For the text-containing cell, return its midpoint in [x, y] coordinate format. 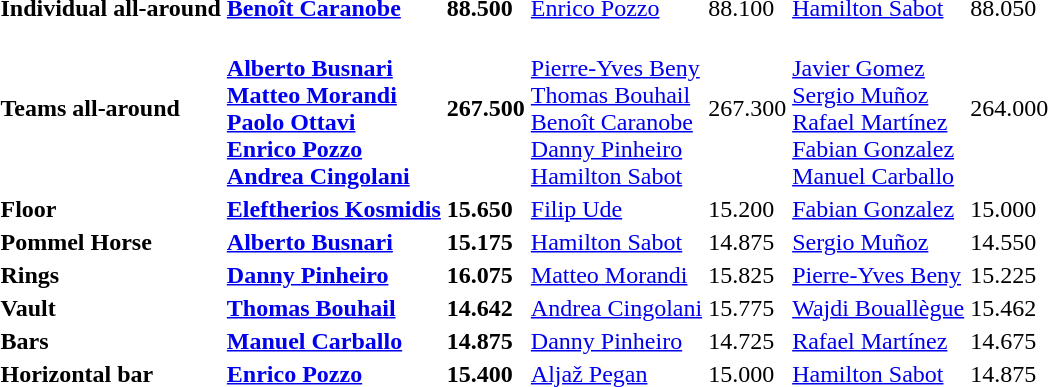
Manuel Carballo [334, 341]
Sergio Muñoz [878, 242]
Matteo Morandi [616, 275]
15.775 [748, 308]
Thomas Bouhail [334, 308]
15.825 [748, 275]
Andrea Cingolani [616, 308]
Hamilton Sabot [616, 242]
267.300 [748, 108]
Javier GomezSergio MuñozRafael MartínezFabian GonzalezManuel Carballo [878, 108]
15.200 [748, 209]
Pierre-Yves BenyThomas BouhailBenoît CaranobeDanny PinheiroHamilton Sabot [616, 108]
Wajdi Bouallègue [878, 308]
267.500 [486, 108]
Filip Ude [616, 209]
Pierre-Yves Beny [878, 275]
16.075 [486, 275]
15.175 [486, 242]
14.725 [748, 341]
Fabian Gonzalez [878, 209]
Alberto Busnari [334, 242]
Rafael Martínez [878, 341]
15.650 [486, 209]
Eleftherios Kosmidis [334, 209]
Alberto BusnariMatteo MorandiPaolo OttaviEnrico PozzoAndrea Cingolani [334, 108]
14.642 [486, 308]
